Return the (x, y) coordinate for the center point of the cell that contains the specified text.  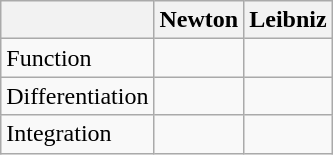
Leibniz (288, 20)
Newton (199, 20)
Integration (78, 134)
Differentiation (78, 96)
Function (78, 58)
